Locate the cell with the specified text and output its (x, y) center coordinate. 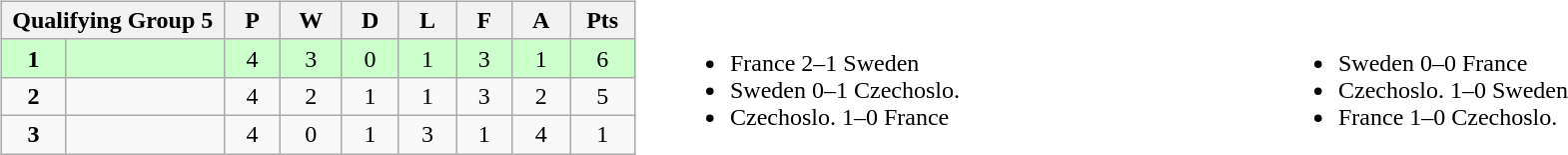
A (541, 20)
W (312, 20)
P (252, 20)
Pts (603, 20)
6 (603, 58)
5 (603, 96)
D (371, 20)
L (427, 20)
F (484, 20)
Qualifying Group 5 (112, 20)
